Output the [x, y] coordinate of the center of the cell containing the given text.  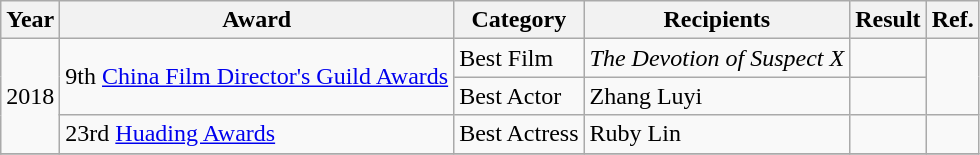
23rd Huading Awards [257, 134]
Award [257, 20]
9th China Film Director's Guild Awards [257, 77]
Recipients [717, 20]
Year [30, 20]
Best Actress [519, 134]
Zhang Luyi [717, 96]
The Devotion of Suspect X [717, 58]
Ruby Lin [717, 134]
2018 [30, 96]
Ref. [952, 20]
Best Film [519, 58]
Best Actor [519, 96]
Result [888, 20]
Category [519, 20]
